Return [x, y] of the center of cell containing provided text 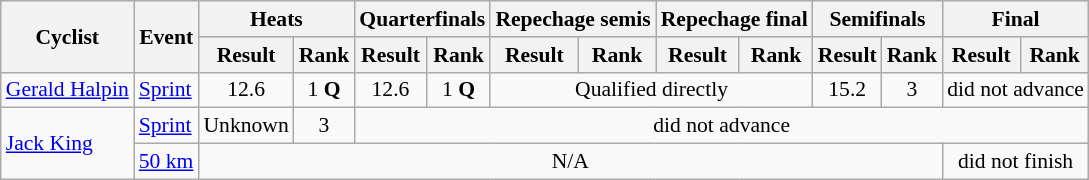
Gerald Halpin [68, 90]
Repechage semis [572, 19]
50 km [166, 162]
Heats [276, 19]
Event [166, 36]
Repechage final [734, 19]
Unknown [246, 126]
15.2 [848, 90]
Quarterfinals [422, 19]
Qualified directly [651, 90]
N/A [570, 162]
Cyclist [68, 36]
Final [1016, 19]
Semifinals [878, 19]
Jack King [68, 144]
did not finish [1016, 162]
